Find where the given text appears and provide that cell's center as (X, Y) coordinate. 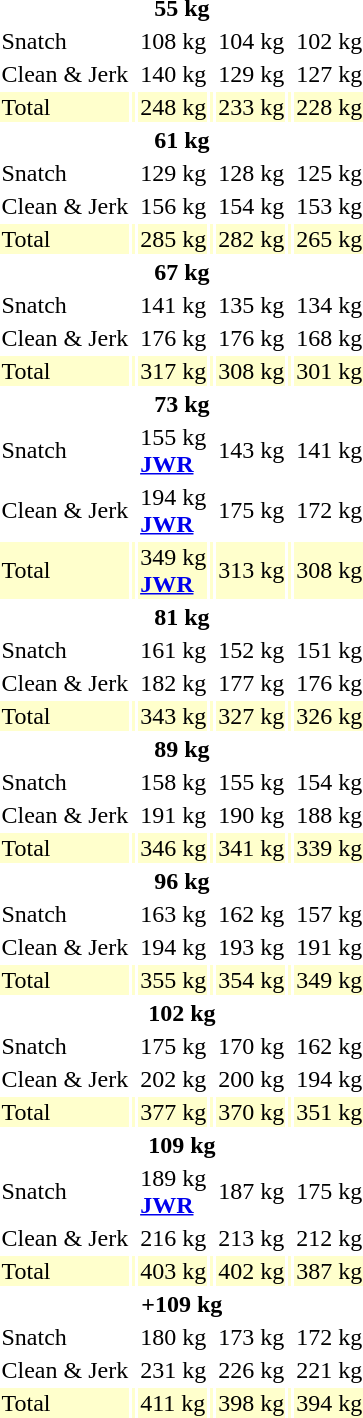
154 kg (252, 206)
231 kg (174, 1370)
187 kg (252, 1192)
285 kg (174, 239)
152 kg (252, 650)
143 kg (252, 450)
158 kg (174, 782)
193 kg (252, 947)
194 kgJWR (174, 510)
341 kg (252, 848)
403 kg (174, 1271)
189 kgJWR (174, 1192)
155 kgJWR (174, 450)
327 kg (252, 716)
202 kg (174, 1079)
108 kg (174, 41)
140 kg (174, 74)
156 kg (174, 206)
177 kg (252, 683)
377 kg (174, 1112)
370 kg (252, 1112)
191 kg (174, 815)
313 kg (252, 570)
180 kg (174, 1337)
226 kg (252, 1370)
308 kg (252, 371)
402 kg (252, 1271)
162 kg (252, 914)
343 kg (174, 716)
194 kg (174, 947)
282 kg (252, 239)
141 kg (174, 305)
182 kg (174, 683)
128 kg (252, 173)
163 kg (174, 914)
213 kg (252, 1238)
216 kg (174, 1238)
104 kg (252, 41)
355 kg (174, 980)
155 kg (252, 782)
170 kg (252, 1046)
317 kg (174, 371)
411 kg (174, 1403)
233 kg (252, 107)
161 kg (174, 650)
248 kg (174, 107)
349 kgJWR (174, 570)
200 kg (252, 1079)
354 kg (252, 980)
190 kg (252, 815)
135 kg (252, 305)
398 kg (252, 1403)
173 kg (252, 1337)
346 kg (174, 848)
